Find where the given text appears and provide that cell's center as [x, y] coordinate. 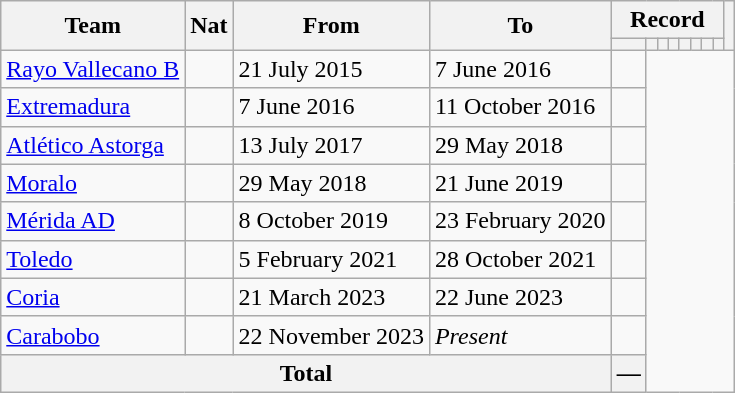
13 July 2017 [331, 145]
Extremadura [93, 107]
Carabobo [93, 335]
21 July 2015 [331, 69]
23 February 2020 [520, 221]
Atlético Astorga [93, 145]
5 February 2021 [331, 259]
Team [93, 26]
21 March 2023 [331, 297]
— [628, 373]
Total [306, 373]
28 October 2021 [520, 259]
22 June 2023 [520, 297]
Record [667, 20]
8 October 2019 [331, 221]
Coria [93, 297]
From [331, 26]
22 November 2023 [331, 335]
21 June 2019 [520, 183]
Nat [209, 26]
Moralo [93, 183]
11 October 2016 [520, 107]
Rayo Vallecano B [93, 69]
Toledo [93, 259]
Mérida AD [93, 221]
Present [520, 335]
To [520, 26]
